Extract the (x, y) coordinate from the center of the cell holding the provided text.  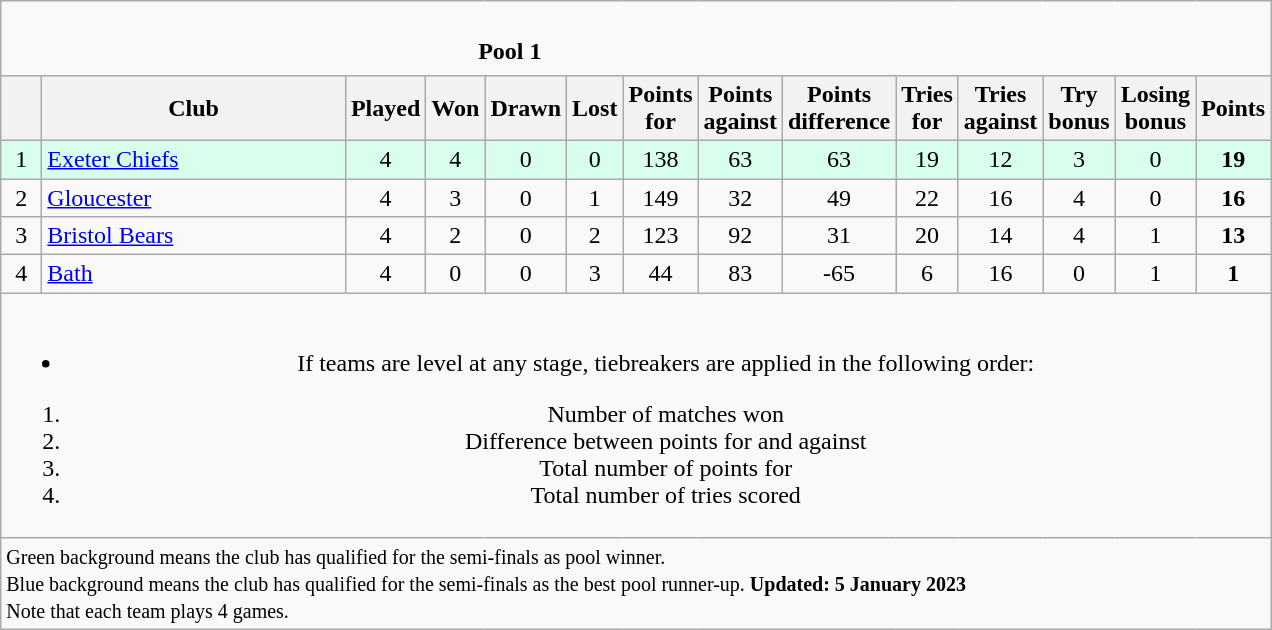
149 (660, 197)
Bristol Bears (194, 236)
Played (385, 108)
Tries against (1000, 108)
Try bonus (1079, 108)
Drawn (526, 108)
Points (1234, 108)
49 (838, 197)
Points difference (838, 108)
44 (660, 274)
Won (456, 108)
92 (740, 236)
-65 (838, 274)
31 (838, 236)
123 (660, 236)
Lost (595, 108)
6 (928, 274)
14 (1000, 236)
Club (194, 108)
83 (740, 274)
32 (740, 197)
Points for (660, 108)
Losing bonus (1155, 108)
Bath (194, 274)
Exeter Chiefs (194, 159)
Gloucester (194, 197)
20 (928, 236)
Tries for (928, 108)
Points against (740, 108)
13 (1234, 236)
12 (1000, 159)
138 (660, 159)
22 (928, 197)
